Search for the cell housing the specified text and yield its [X, Y] center coordinate. 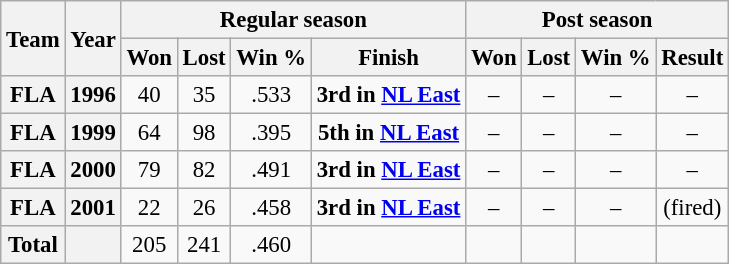
.533 [271, 95]
Year [93, 38]
Finish [388, 58]
79 [149, 170]
Post season [598, 20]
22 [149, 208]
Result [692, 58]
(fired) [692, 208]
.491 [271, 170]
.395 [271, 133]
35 [204, 95]
1999 [93, 133]
Team [33, 38]
64 [149, 133]
26 [204, 208]
Regular season [294, 20]
1996 [93, 95]
.458 [271, 208]
Total [33, 245]
241 [204, 245]
40 [149, 95]
2000 [93, 170]
.460 [271, 245]
82 [204, 170]
2001 [93, 208]
5th in NL East [388, 133]
205 [149, 245]
98 [204, 133]
